Return the [X, Y] coordinate for the center point of the cell that contains the specified text.  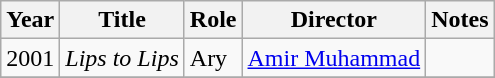
Amir Muhammad [334, 58]
Year [30, 20]
Title [122, 20]
Lips to Lips [122, 58]
2001 [30, 58]
Notes [460, 20]
Director [334, 20]
Role [213, 20]
Ary [213, 58]
